Identify which cell holds the provided text, then report its [X, Y] central coordinate. 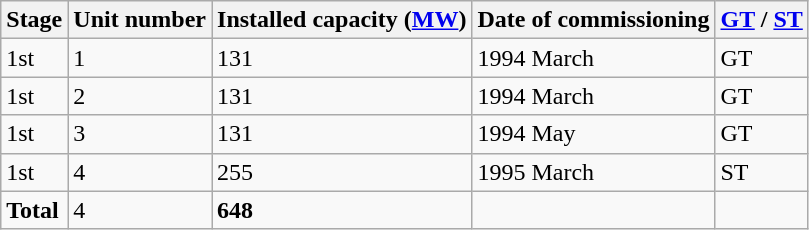
Installed capacity (MW) [342, 20]
1995 March [594, 172]
2 [140, 96]
Stage [34, 20]
255 [342, 172]
1994 May [594, 134]
1 [140, 58]
GT / ST [762, 20]
648 [342, 210]
ST [762, 172]
Date of commissioning [594, 20]
Total [34, 210]
Unit number [140, 20]
3 [140, 134]
